Capture the cell that displays the provided text and extract its [x, y] central coordinate. 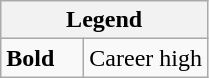
Career high [146, 58]
Bold [42, 58]
Legend [104, 20]
